Scan for the cell matching the given text and deliver its (x, y) coordinate at center. 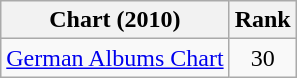
Rank (262, 20)
30 (262, 58)
Chart (2010) (115, 20)
German Albums Chart (115, 58)
